Capture the cell that displays the provided text and extract its (x, y) central coordinate. 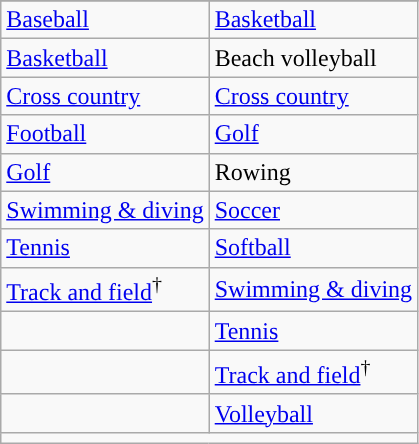
Rowing (313, 172)
Beach volleyball (313, 58)
Baseball (105, 20)
Volleyball (313, 413)
Soccer (313, 210)
Football (105, 134)
Softball (313, 248)
